Determine the [x, y] coordinate at the center of the cell enclosing the given text.  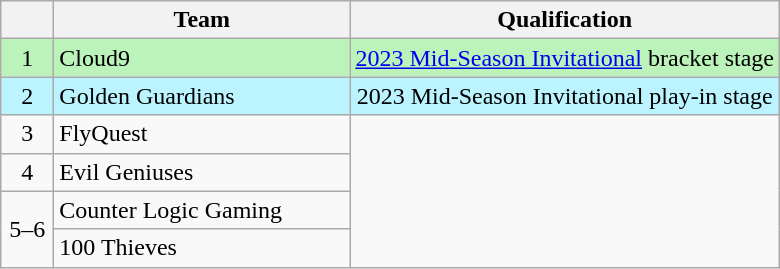
100 Thieves [202, 248]
Team [202, 20]
2023 Mid-Season Invitational play-in stage [565, 96]
Cloud9 [202, 58]
3 [28, 134]
Golden Guardians [202, 96]
FlyQuest [202, 134]
2023 Mid-Season Invitational bracket stage [565, 58]
5–6 [28, 229]
2 [28, 96]
4 [28, 172]
Qualification [565, 20]
Counter Logic Gaming [202, 210]
1 [28, 58]
Evil Geniuses [202, 172]
